Pinpoint the cell where the given text exists, returning its [x, y] midpoint coordinate. 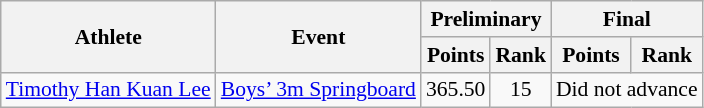
Event [318, 36]
Preliminary [486, 19]
15 [520, 90]
365.50 [456, 90]
Final [627, 19]
Timothy Han Kuan Lee [108, 90]
Athlete [108, 36]
Boys’ 3m Springboard [318, 90]
Did not advance [627, 90]
